Scan for the cell matching the given text and deliver its (x, y) coordinate at center. 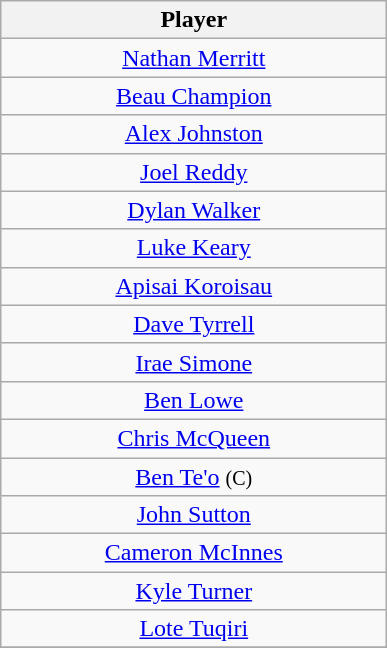
Irae Simone (194, 362)
Chris McQueen (194, 438)
Beau Champion (194, 96)
Player (194, 20)
Cameron McInnes (194, 553)
Dave Tyrrell (194, 324)
Ben Lowe (194, 400)
Kyle Turner (194, 591)
Ben Te'o (C) (194, 477)
Luke Keary (194, 248)
Lote Tuqiri (194, 629)
Dylan Walker (194, 210)
Nathan Merritt (194, 58)
Alex Johnston (194, 134)
Apisai Koroisau (194, 286)
Joel Reddy (194, 172)
John Sutton (194, 515)
